Provide the (x, y) coordinate of the cell's center where the given text is located.  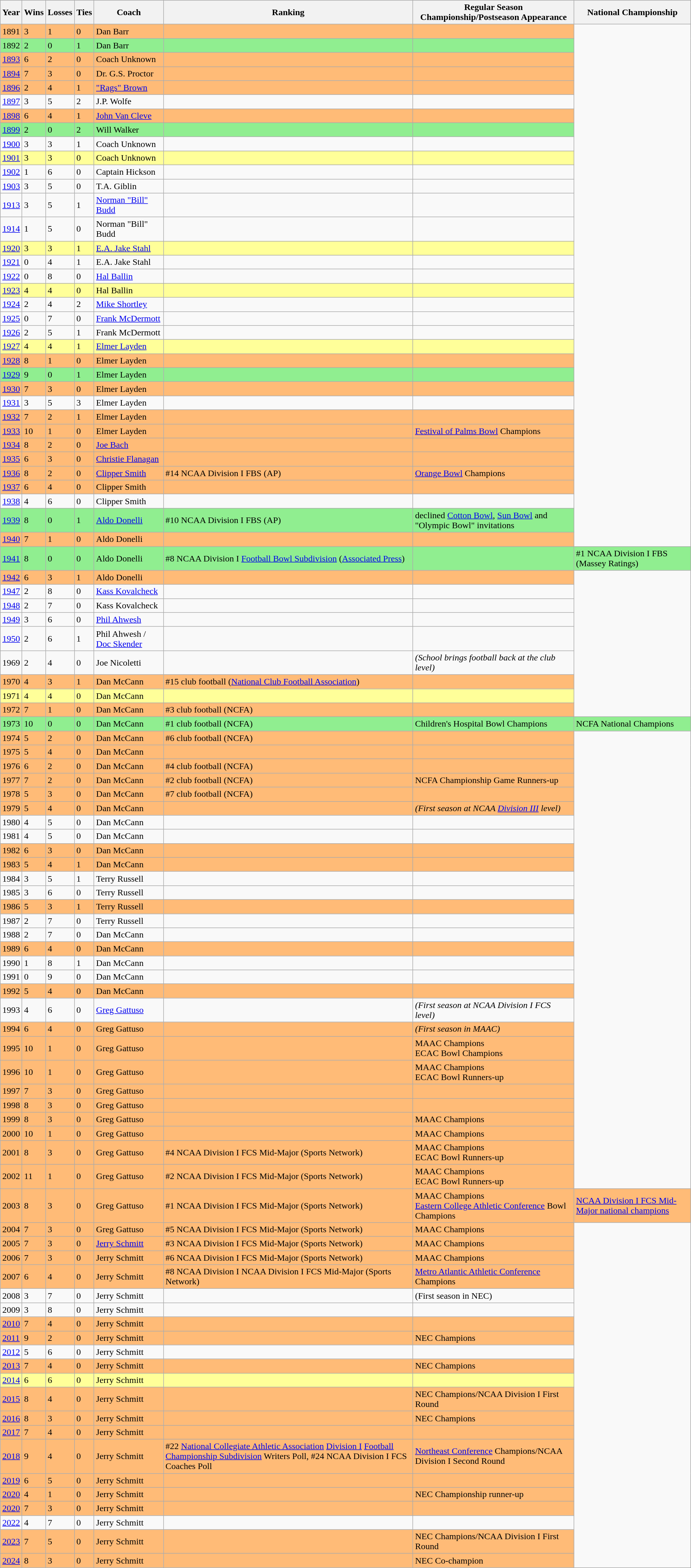
2002 (11, 1176)
1969 (11, 663)
NCAA Division I FCS Mid-Major national champions (632, 1206)
#8 NCAA Division I Football Bowl Subdivision (Associated Press) (288, 558)
1974 (11, 738)
#8 NCAA Division I NCAA Division I FCS Mid-Major (Sports Network) (288, 1277)
#14 NCAA Division I FBS (AP) (288, 473)
1902 (11, 172)
MAAC ChampionsEastern College Athletic Conference Bowl Champions (494, 1206)
John Van Cleve (129, 116)
#2 club football (NCFA) (288, 780)
1979 (11, 808)
2015 (11, 1399)
NEC Championship runner-up (494, 1494)
Northeast Conference Champions/NCAA Division I Second Round (494, 1456)
1938 (11, 501)
1913 (11, 205)
1986 (11, 906)
Wins (34, 13)
2003 (11, 1206)
1949 (11, 619)
T.A. Giblin (129, 186)
1914 (11, 229)
2022 (11, 1523)
#2 NCAA Division I FCS Mid-Major (Sports Network) (288, 1176)
1982 (11, 850)
(First season in NEC) (494, 1296)
#1 club football (NCFA) (288, 724)
1984 (11, 878)
1995 (11, 1048)
2009 (11, 1310)
1931 (11, 403)
#6 NCAA Division I FCS Mid-Major (Sports Network) (288, 1258)
#4 NCAA Division I FCS Mid-Major (Sports Network) (288, 1152)
1903 (11, 186)
1996 (11, 1072)
2023 (11, 1542)
Regular Season Championship/Postseason Appearance (494, 13)
1993 (11, 1010)
1929 (11, 375)
1901 (11, 158)
1997 (11, 1091)
#6 club football (NCFA) (288, 738)
1899 (11, 130)
NCFA National Champions (632, 724)
Orange Bowl Champions (494, 473)
1921 (11, 262)
1924 (11, 304)
Festival of Palms Bowl Champions (494, 431)
2011 (11, 1338)
1932 (11, 417)
1920 (11, 248)
Captain Hickson (129, 172)
2014 (11, 1380)
1941 (11, 558)
1935 (11, 459)
1970 (11, 681)
Ranking (288, 13)
1992 (11, 991)
1942 (11, 577)
1928 (11, 361)
1971 (11, 696)
1985 (11, 892)
1940 (11, 539)
2010 (11, 1324)
MAAC ChampionsECAC Bowl Champions (494, 1048)
1925 (11, 318)
Coach (129, 13)
#22 National Collegiate Athletic Association Division I Football Championship Subdivision Writers Poll, #24 NCAA Division I FCS Coaches Poll (288, 1456)
Dr. G.S. Proctor (129, 74)
1950 (11, 638)
Phil Ahwesh (129, 619)
2007 (11, 1277)
Joe Bach (129, 445)
Year (11, 13)
2016 (11, 1418)
1900 (11, 144)
1981 (11, 836)
2006 (11, 1258)
1987 (11, 921)
#3 NCAA Division I FCS Mid-Major (Sports Network) (288, 1244)
1891 (11, 31)
1933 (11, 431)
1989 (11, 949)
Mike Shortley (129, 304)
1973 (11, 724)
#10 NCAA Division I FBS (AP) (288, 520)
1978 (11, 794)
1999 (11, 1119)
1990 (11, 963)
1923 (11, 290)
#4 club football (NCFA) (288, 766)
1927 (11, 346)
(First season at NCAA Division III level) (494, 808)
1991 (11, 977)
#7 club football (NCFA) (288, 794)
#15 club football (National Club Football Association) (288, 681)
J.P. Wolfe (129, 102)
2019 (11, 1480)
1897 (11, 102)
1988 (11, 935)
2017 (11, 1432)
1975 (11, 752)
2001 (11, 1152)
2008 (11, 1296)
2013 (11, 1366)
1937 (11, 487)
National Championship (632, 13)
Ties (84, 13)
1998 (11, 1105)
#1 NCAA Division I FCS Mid-Major (Sports Network) (288, 1206)
1980 (11, 822)
1898 (11, 116)
Children's Hospital Bowl Champions (494, 724)
#5 NCAA Division I FCS Mid-Major (Sports Network) (288, 1230)
1972 (11, 710)
Joe Nicoletti (129, 663)
1976 (11, 766)
1922 (11, 276)
1934 (11, 445)
Christie Flanagan (129, 459)
1892 (11, 45)
2024 (11, 1561)
1926 (11, 332)
"Rags" Brown (129, 88)
(First season at NCAA Division I FCS level) (494, 1010)
1977 (11, 780)
1893 (11, 59)
(First season in MAAC) (494, 1029)
1939 (11, 520)
1896 (11, 88)
Losses (60, 13)
2012 (11, 1352)
2000 (11, 1133)
Metro Atlantic Athletic Conference Champions (494, 1277)
1930 (11, 389)
2004 (11, 1230)
declined Cotton Bowl, Sun Bowl and "Olympic Bowl" invitations (494, 520)
11 (34, 1176)
2018 (11, 1456)
1994 (11, 1029)
1936 (11, 473)
Phil Ahwesh / Doc Skender (129, 638)
#1 NCAA Division I FBS (Massey Ratings) (632, 558)
NEC Co-champion (494, 1561)
2005 (11, 1244)
Will Walker (129, 130)
(School brings football back at the club level) (494, 663)
1948 (11, 605)
NCFA Championship Game Runners-up (494, 780)
#3 club football (NCFA) (288, 710)
1894 (11, 74)
1983 (11, 864)
1947 (11, 591)
